Locate the cell with the specified text and output its [X, Y] center coordinate. 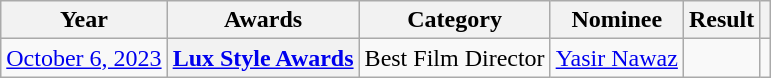
Lux Style Awards [263, 58]
Nominee [616, 20]
Yasir Nawaz [616, 58]
Awards [263, 20]
Category [454, 20]
Result [721, 20]
Best Film Director [454, 58]
October 6, 2023 [84, 58]
Year [84, 20]
